Return the [x, y] coordinate for the center point of the cell that contains the specified text.  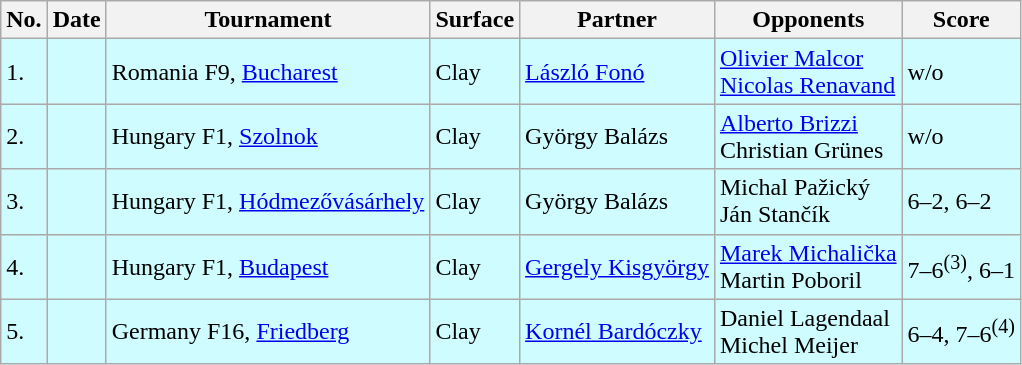
Romania F9, Bucharest [268, 72]
Date [76, 20]
Michal Pažický Ján Stančík [808, 202]
Score [961, 20]
2. [24, 136]
3. [24, 202]
Surface [475, 20]
Tournament [268, 20]
Alberto Brizzi Christian Grünes [808, 136]
Marek Michalička Martin Poboril [808, 266]
Kornél Bardóczky [618, 332]
László Fonó [618, 72]
Opponents [808, 20]
Gergely Kisgyörgy [618, 266]
Hungary F1, Szolnok [268, 136]
7–6(3), 6–1 [961, 266]
Olivier Malcor Nicolas Renavand [808, 72]
Hungary F1, Budapest [268, 266]
Hungary F1, Hódmezővásárhely [268, 202]
6–2, 6–2 [961, 202]
No. [24, 20]
Daniel Lagendaal Michel Meijer [808, 332]
4. [24, 266]
6–4, 7–6(4) [961, 332]
Germany F16, Friedberg [268, 332]
1. [24, 72]
5. [24, 332]
Partner [618, 20]
